Capture the cell that displays the provided text and extract its (x, y) central coordinate. 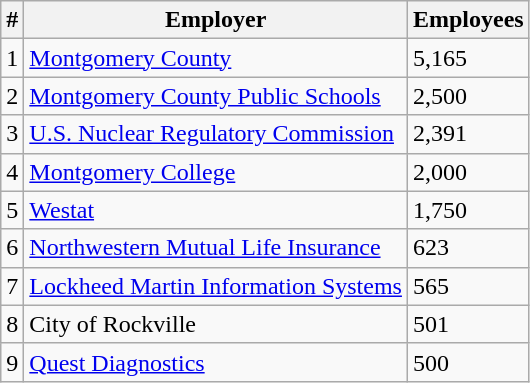
501 (468, 324)
Montgomery College (216, 172)
5 (12, 210)
623 (468, 248)
Lockheed Martin Information Systems (216, 286)
Employer (216, 20)
Montgomery County (216, 58)
Westat (216, 210)
1 (12, 58)
4 (12, 172)
Northwestern Mutual Life Insurance (216, 248)
# (12, 20)
2 (12, 96)
3 (12, 134)
7 (12, 286)
Montgomery County Public Schools (216, 96)
6 (12, 248)
565 (468, 286)
U.S. Nuclear Regulatory Commission (216, 134)
City of Rockville (216, 324)
5,165 (468, 58)
Employees (468, 20)
2,500 (468, 96)
9 (12, 362)
2,391 (468, 134)
Quest Diagnostics (216, 362)
8 (12, 324)
500 (468, 362)
1,750 (468, 210)
2,000 (468, 172)
